Determine the [X, Y] coordinate at the center of the cell enclosing the given text.  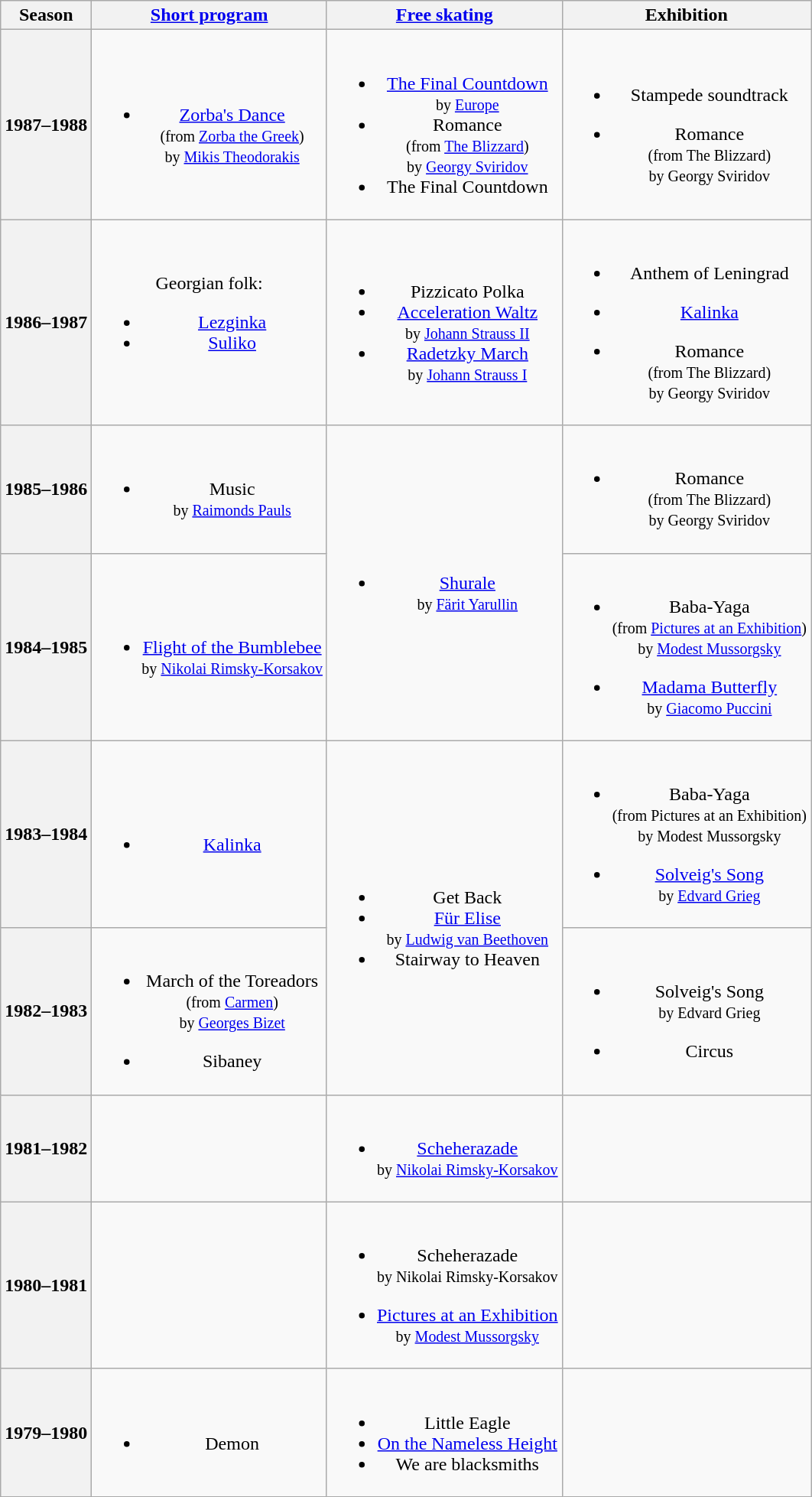
Kalinka [209, 834]
Exhibition [687, 15]
Flight of the Bumblebee by Nikolai Rimsky-Korsakov [209, 647]
Shurale by Färit Yarullin [444, 583]
The Final Countdown by Europe Romance (from The Blizzard) by Georgy Sviridov The Final Countdown [444, 125]
Baba-Yaga (from Pictures at an Exhibition) by Modest Mussorgsky Madama Butterfly by Giacomo Puccini [687, 647]
Scheherazade by Nikolai Rimsky-Korsakov [444, 1148]
Scheherazade by Nikolai Rimsky-Korsakov Pictures at an Exhibition by Modest Mussorgsky [444, 1285]
Georgian folk:LezginkaSuliko [209, 323]
Season [46, 15]
Get BackFür Elise by Ludwig van Beethoven Stairway to Heaven [444, 918]
1986–1987 [46, 323]
Romance (from The Blizzard) by Georgy Sviridov [687, 490]
1979–1980 [46, 1432]
1980–1981 [46, 1285]
1985–1986 [46, 490]
1981–1982 [46, 1148]
Pizzicato PolkaAcceleration Waltz by Johann Strauss II Radetzky March by Johann Strauss I [444, 323]
Short program [209, 15]
1983–1984 [46, 834]
Baba-Yaga (from Pictures at an Exhibition) by Modest Mussorgsky Solveig's Song by Edvard Grieg [687, 834]
Solveig's Song by Edvard Grieg Circus [687, 1011]
Free skating [444, 15]
Anthem of Leningrad KalinkaRomance (from The Blizzard) by Georgy Sviridov [687, 323]
1984–1985 [46, 647]
Stampede soundtrackRomance (from The Blizzard) by Georgy Sviridov [687, 125]
Zorba's Dance (from Zorba the Greek) by Mikis Theodorakis [209, 125]
Little Eagle On the Nameless Height We are blacksmiths [444, 1432]
1987–1988 [46, 125]
March of the Toreadors (from Carmen) by Georges Bizet Sibaney [209, 1011]
1982–1983 [46, 1011]
Demon [209, 1432]
Music by Raimonds Pauls [209, 490]
